Detect which cell encompasses the target text, then output its (X, Y) center coordinate. 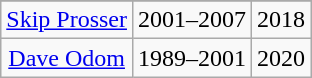
2020 (282, 58)
Dave Odom (67, 58)
2018 (282, 20)
1989–2001 (192, 58)
2001–2007 (192, 20)
Skip Prosser (67, 20)
